Determine the (X, Y) coordinate at the center of the cell enclosing the given text.  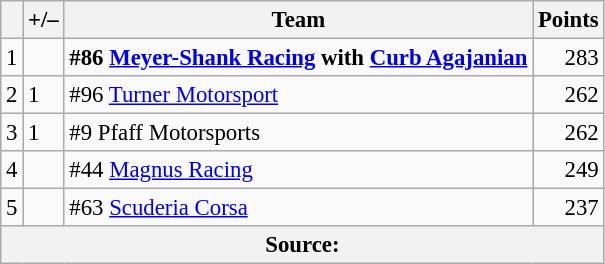
Source: (302, 245)
Points (568, 20)
5 (12, 208)
249 (568, 170)
4 (12, 170)
283 (568, 58)
2 (12, 95)
3 (12, 133)
#44 Magnus Racing (298, 170)
#86 Meyer-Shank Racing with Curb Agajanian (298, 58)
Team (298, 20)
#96 Turner Motorsport (298, 95)
237 (568, 208)
#63 Scuderia Corsa (298, 208)
+/– (44, 20)
#9 Pfaff Motorsports (298, 133)
